Identify which cell holds the provided text, then report its (X, Y) central coordinate. 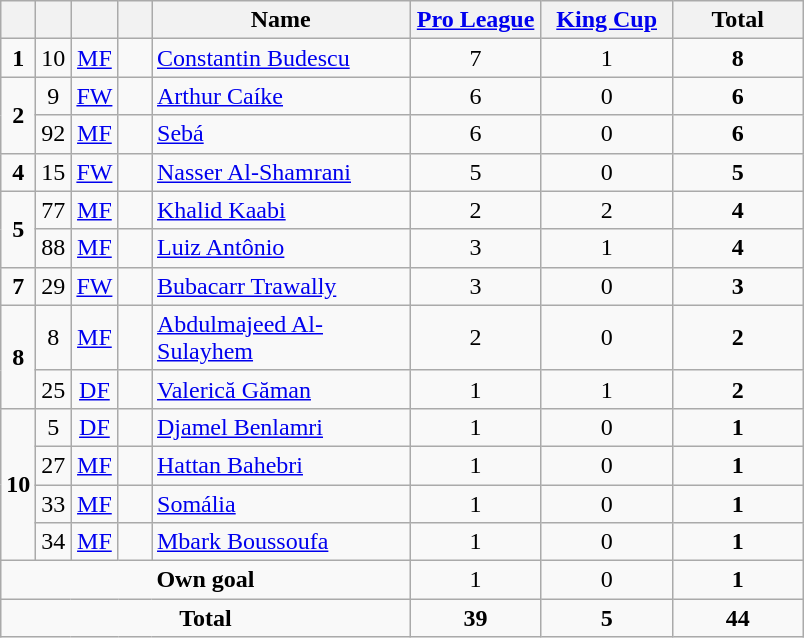
Luiz Antônio (282, 248)
Pro League (476, 20)
39 (476, 618)
Name (282, 20)
77 (54, 210)
Arthur Caíke (282, 96)
29 (54, 286)
Hattan Bahebri (282, 465)
Sebá (282, 134)
Djamel Benlamri (282, 427)
Valerică Găman (282, 389)
Constantin Budescu (282, 58)
27 (54, 465)
Nasser Al-Shamrani (282, 172)
34 (54, 542)
25 (54, 389)
Abdulmajeed Al-Sulayhem (282, 338)
Bubacarr Trawally (282, 286)
Mbark Boussoufa (282, 542)
15 (54, 172)
9 (54, 96)
Khalid Kaabi (282, 210)
33 (54, 503)
44 (738, 618)
Own goal (206, 580)
92 (54, 134)
88 (54, 248)
Somália (282, 503)
King Cup (606, 20)
